Scan for the cell matching the given text and deliver its (x, y) coordinate at center. 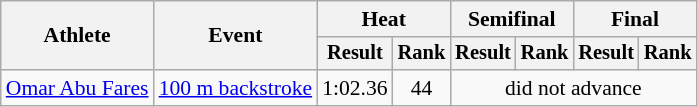
Heat (384, 19)
Athlete (78, 36)
did not advance (573, 88)
Semifinal (512, 19)
100 m backstroke (236, 88)
1:02.36 (354, 88)
Omar Abu Fares (78, 88)
44 (422, 88)
Event (236, 36)
Final (634, 19)
